Return the (x, y) coordinate for the center point of the cell that contains the specified text.  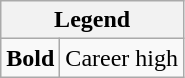
Career high (122, 58)
Bold (30, 58)
Legend (92, 20)
